Detect which cell encompasses the target text, then output its (x, y) center coordinate. 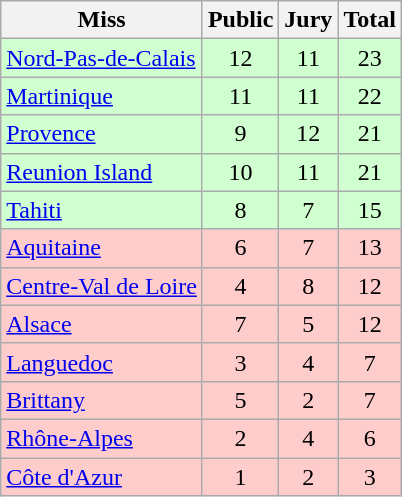
Provence (102, 134)
Public (240, 20)
Brittany (102, 400)
Aquitaine (102, 248)
Alsace (102, 324)
Martinique (102, 96)
22 (370, 96)
13 (370, 248)
Languedoc (102, 362)
10 (240, 172)
Rhône-Alpes (102, 438)
Total (370, 20)
Tahiti (102, 210)
15 (370, 210)
9 (240, 134)
Nord-Pas-de-Calais (102, 58)
Côte d'Azur (102, 477)
Reunion Island (102, 172)
Miss (102, 20)
23 (370, 58)
Centre-Val de Loire (102, 286)
1 (240, 477)
Jury (308, 20)
